Detect which cell encompasses the target text, then output its (X, Y) center coordinate. 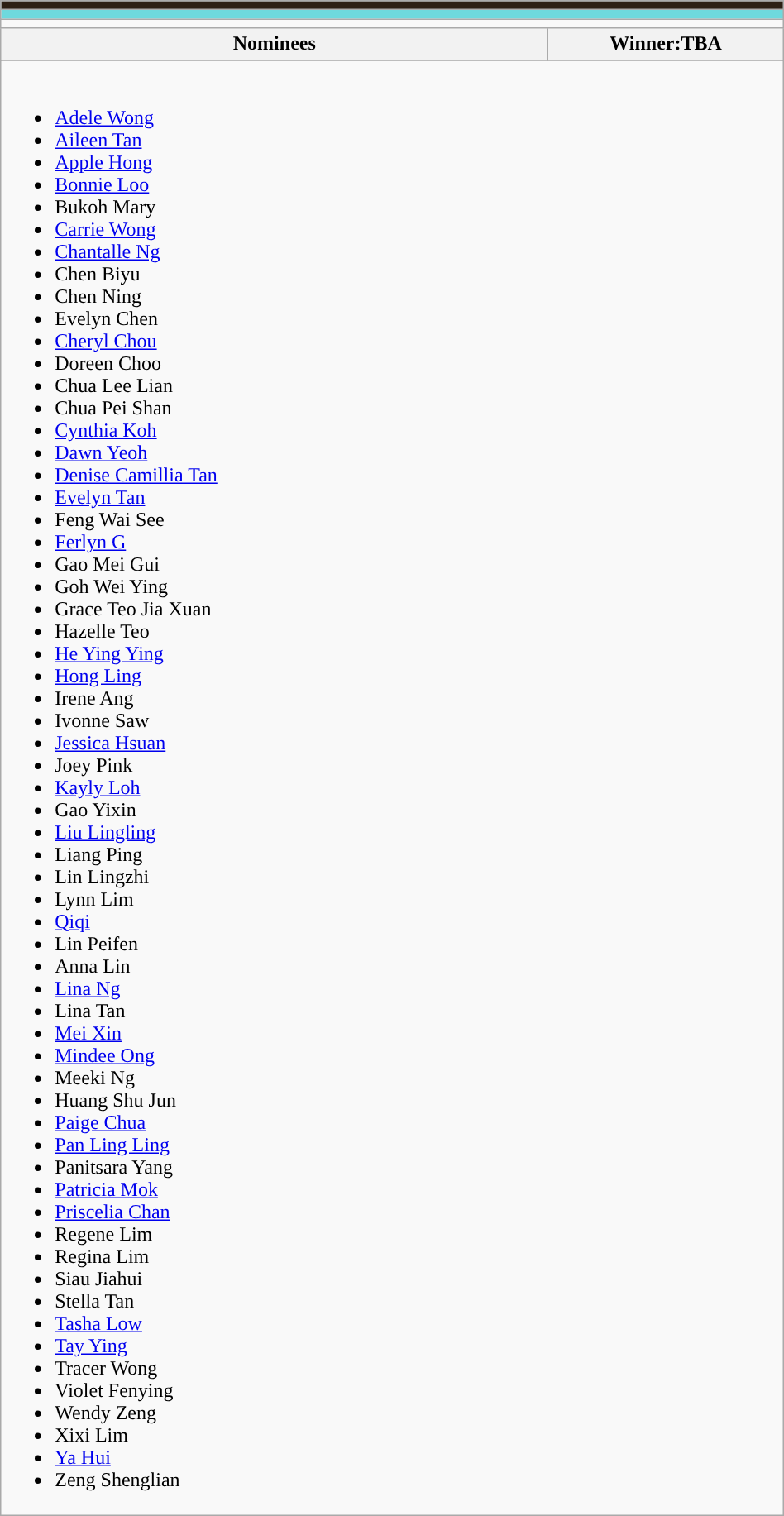
Nominees (275, 44)
Winner:TBA (666, 44)
